Extract the (X, Y) coordinate from the center of the cell holding the provided text.  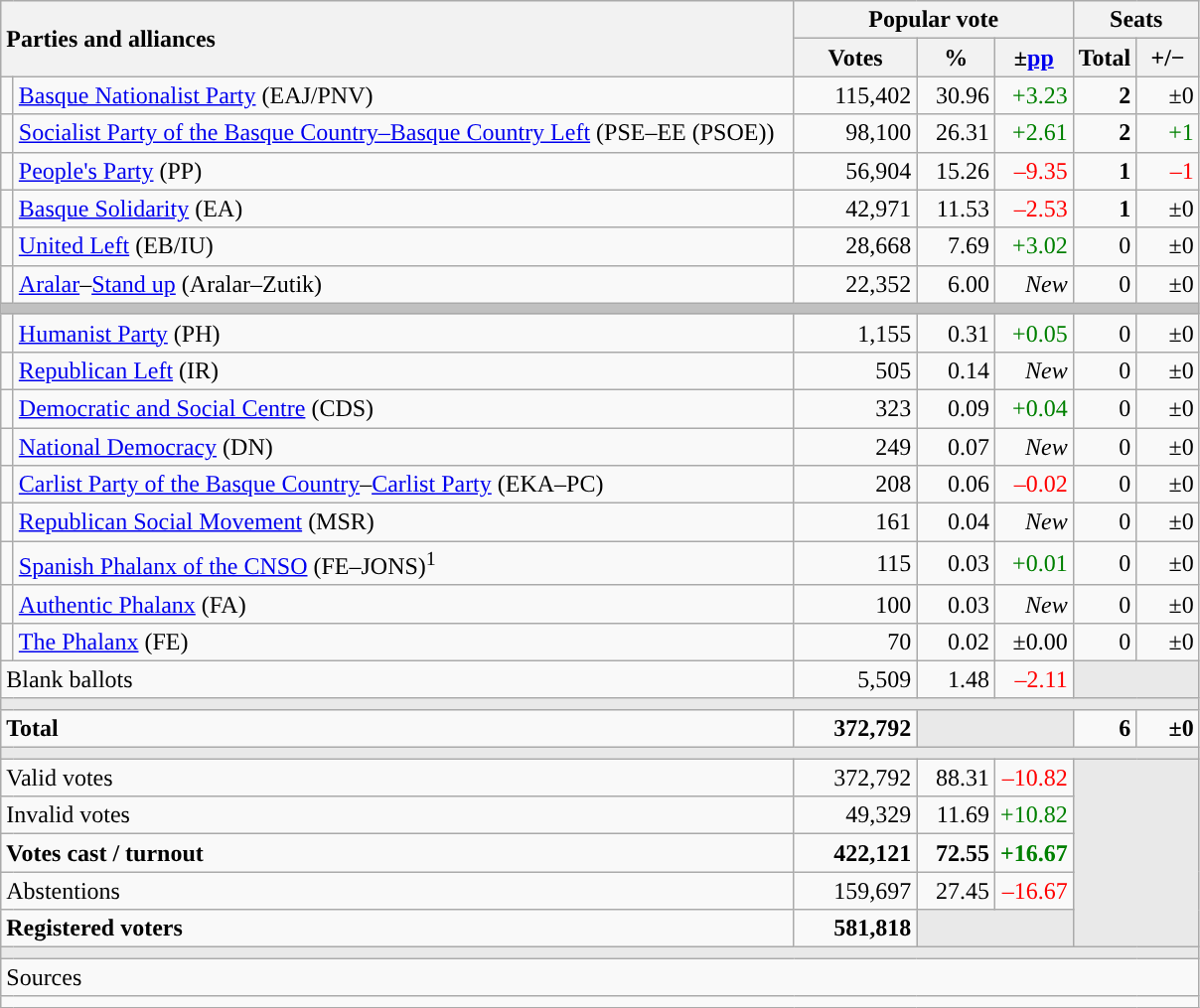
Humanist Party (PH) (403, 333)
People's Party (PP) (403, 171)
159,697 (855, 891)
11.53 (956, 209)
100 (855, 604)
–2.11 (1033, 679)
6 (1105, 728)
11.69 (956, 815)
0.02 (956, 642)
422,121 (855, 853)
Valid votes (397, 778)
161 (855, 522)
1,155 (855, 333)
Popular vote (934, 20)
+/− (1168, 58)
Republican Social Movement (MSR) (403, 522)
0.31 (956, 333)
±0.00 (1033, 642)
+1 (1168, 133)
6.00 (956, 284)
Socialist Party of the Basque Country–Basque Country Left (PSE–EE (PSOE)) (403, 133)
Carlist Party of the Basque Country–Carlist Party (EKA–PC) (403, 485)
Votes cast / turnout (397, 853)
249 (855, 446)
+16.67 (1033, 853)
–9.35 (1033, 171)
0.09 (956, 408)
0.07 (956, 446)
Votes (855, 58)
Sources (600, 977)
0.06 (956, 485)
% (956, 58)
Spanish Phalanx of the CNSO (FE–JONS)1 (403, 564)
581,818 (855, 929)
72.55 (956, 853)
15.26 (956, 171)
26.31 (956, 133)
Democratic and Social Centre (CDS) (403, 408)
+10.82 (1033, 815)
1.48 (956, 679)
Authentic Phalanx (FA) (403, 604)
22,352 (855, 284)
0.14 (956, 370)
7.69 (956, 246)
30.96 (956, 95)
±pp (1033, 58)
Parties and alliances (397, 39)
–10.82 (1033, 778)
–0.02 (1033, 485)
70 (855, 642)
Registered voters (397, 929)
+0.01 (1033, 564)
208 (855, 485)
49,329 (855, 815)
27.45 (956, 891)
–2.53 (1033, 209)
98,100 (855, 133)
+3.02 (1033, 246)
5,509 (855, 679)
+2.61 (1033, 133)
0.04 (956, 522)
United Left (EB/IU) (403, 246)
56,904 (855, 171)
115,402 (855, 95)
115 (855, 564)
–1 (1168, 171)
323 (855, 408)
Blank ballots (397, 679)
Invalid votes (397, 815)
+3.23 (1033, 95)
–16.67 (1033, 891)
Aralar–Stand up (Aralar–Zutik) (403, 284)
505 (855, 370)
Basque Solidarity (EA) (403, 209)
Basque Nationalist Party (EAJ/PNV) (403, 95)
+0.04 (1033, 408)
Abstentions (397, 891)
28,668 (855, 246)
88.31 (956, 778)
+0.05 (1033, 333)
Republican Left (IR) (403, 370)
Seats (1136, 20)
National Democracy (DN) (403, 446)
42,971 (855, 209)
The Phalanx (FE) (403, 642)
